Output the [x, y] coordinate of the center of the cell containing the given text.  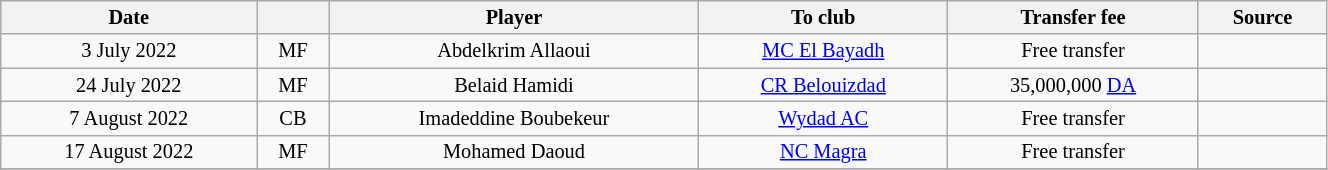
Transfer fee [1074, 17]
CB [293, 118]
Date [129, 17]
17 August 2022 [129, 152]
Belaid Hamidi [514, 85]
Imadeddine Boubekeur [514, 118]
CR Belouizdad [824, 85]
3 July 2022 [129, 51]
Source [1262, 17]
To club [824, 17]
7 August 2022 [129, 118]
Wydad AC [824, 118]
NC Magra [824, 152]
24 July 2022 [129, 85]
35,000,000 DA [1074, 85]
Mohamed Daoud [514, 152]
MC El Bayadh [824, 51]
Player [514, 17]
Abdelkrim Allaoui [514, 51]
